Output the [X, Y] coordinate of the center of the cell containing the given text.  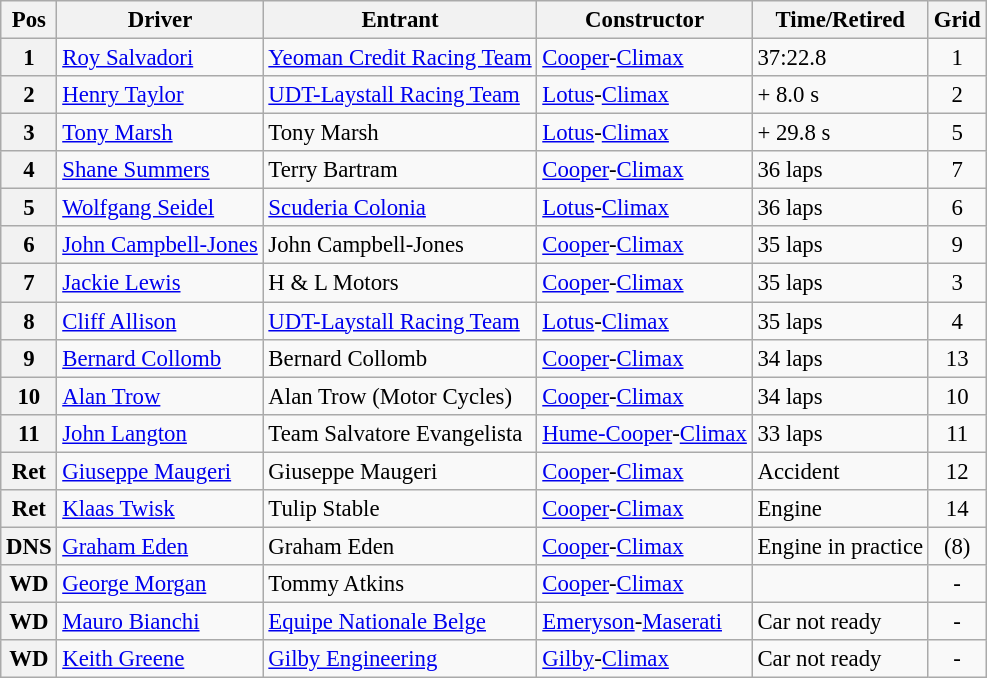
+ 8.0 s [840, 95]
+ 29.8 s [840, 133]
Tulip Stable [400, 509]
Equipe Nationale Belge [400, 621]
33 laps [840, 433]
Mauro Bianchi [160, 621]
Driver [160, 20]
Emeryson-Maserati [644, 621]
12 [956, 471]
Terry Bartram [400, 170]
Gilby Engineering [400, 659]
Engine [840, 509]
DNS [29, 546]
Wolfgang Seidel [160, 208]
Alan Trow [160, 396]
(8) [956, 546]
13 [956, 358]
Cliff Allison [160, 321]
8 [29, 321]
Hume-Cooper-Climax [644, 433]
Entrant [400, 20]
14 [956, 509]
Shane Summers [160, 170]
Henry Taylor [160, 95]
John Langton [160, 433]
Roy Salvadori [160, 58]
Keith Greene [160, 659]
George Morgan [160, 584]
Grid [956, 20]
Alan Trow (Motor Cycles) [400, 396]
Jackie Lewis [160, 283]
Accident [840, 471]
Klaas Twisk [160, 509]
Gilby-Climax [644, 659]
Team Salvatore Evangelista [400, 433]
Tommy Atkins [400, 584]
Constructor [644, 20]
Yeoman Credit Racing Team [400, 58]
Scuderia Colonia [400, 208]
Engine in practice [840, 546]
H & L Motors [400, 283]
Pos [29, 20]
37:22.8 [840, 58]
Time/Retired [840, 20]
